Provide the [X, Y] coordinate of the cell's center where the given text is located.  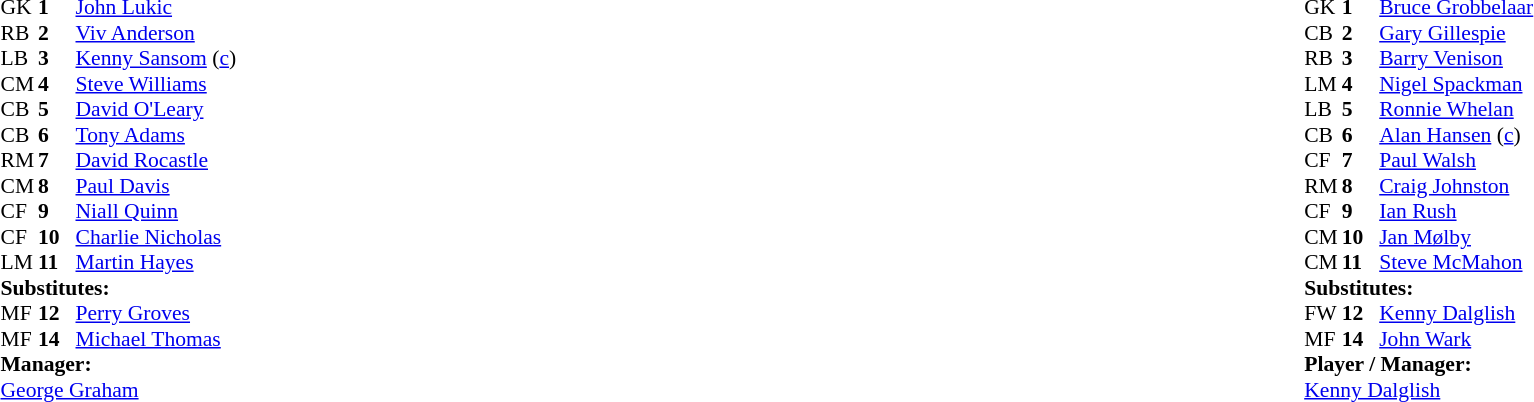
Tony Adams [156, 135]
FW [1323, 313]
Paul Davis [156, 186]
Craig Johnston [1456, 186]
Jan Mølby [1456, 237]
Gary Gillespie [1456, 33]
Charlie Nicholas [156, 237]
Manager: [118, 365]
David O'Leary [156, 109]
Steve McMahon [1456, 263]
Paul Walsh [1456, 161]
Nigel Spackman [1456, 84]
Ronnie Whelan [1456, 109]
Kenny Dalglish [1456, 313]
Alan Hansen (c) [1456, 135]
Barry Venison [1456, 59]
Steve Williams [156, 84]
Niall Quinn [156, 211]
Michael Thomas [156, 339]
Perry Groves [156, 313]
Martin Hayes [156, 263]
Player / Manager: [1418, 365]
John Wark [1456, 339]
David Rocastle [156, 161]
Ian Rush [1456, 211]
Viv Anderson [156, 33]
Kenny Sansom (c) [156, 59]
